For the text-containing cell, return its midpoint in [x, y] coordinate format. 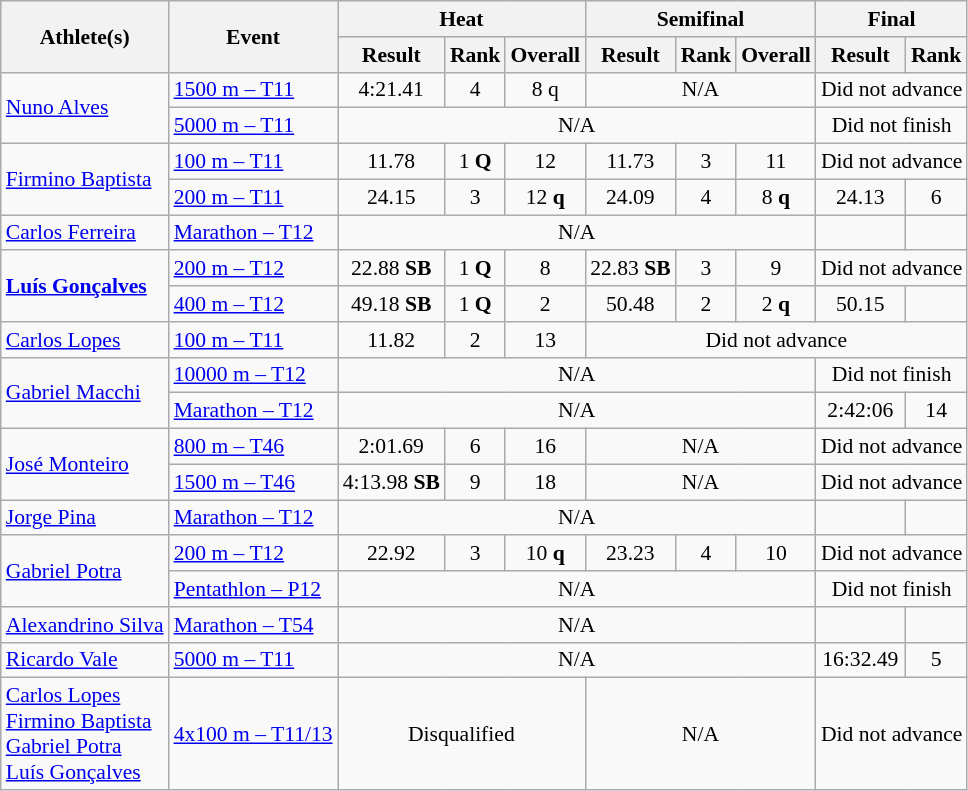
11 [776, 162]
Marathon – T54 [254, 625]
11.73 [630, 162]
Firmino Baptista [85, 180]
10 [776, 554]
5 [936, 660]
Disqualified [462, 734]
Carlos LopesFirmino BaptistaGabriel PotraLuís Gonçalves [85, 734]
Heat [462, 19]
11.78 [392, 162]
Semifinal [700, 19]
18 [545, 482]
12 q [545, 197]
Carlos Lopes [85, 340]
Gabriel Macchi [85, 392]
11.82 [392, 340]
José Monteiro [85, 464]
200 m – T11 [254, 197]
10000 m – T12 [254, 375]
1500 m – T11 [254, 90]
50.15 [860, 304]
400 m – T12 [254, 304]
Ricardo Vale [85, 660]
Luís Gonçalves [85, 286]
4x100 m – T11/13 [254, 734]
8 [545, 269]
Jorge Pina [85, 518]
24.15 [392, 197]
24.09 [630, 197]
14 [936, 411]
16:32.49 [860, 660]
Carlos Ferreira [85, 233]
Athlete(s) [85, 36]
12 [545, 162]
22.83 SB [630, 269]
Nuno Alves [85, 108]
24.13 [860, 197]
13 [545, 340]
Final [892, 19]
2 q [776, 304]
16 [545, 447]
Gabriel Potra [85, 572]
Alexandrino Silva [85, 625]
23.23 [630, 554]
1500 m – T46 [254, 482]
4:21.41 [392, 90]
Pentathlon – P12 [254, 589]
10 q [545, 554]
Event [254, 36]
4:13.98 SB [392, 482]
2:42:06 [860, 411]
49.18 SB [392, 304]
50.48 [630, 304]
800 m – T46 [254, 447]
22.92 [392, 554]
2:01.69 [392, 447]
22.88 SB [392, 269]
